Find where the given text appears and provide that cell's center as [X, Y] coordinate. 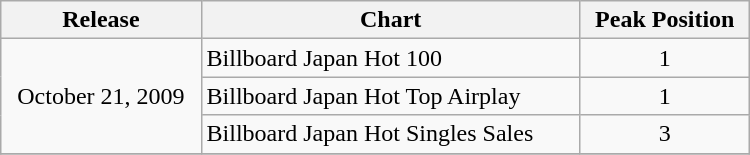
Billboard Japan Hot Top Airplay [390, 96]
Billboard Japan Hot Singles Sales [390, 134]
October 21, 2009 [101, 96]
Billboard Japan Hot 100 [390, 58]
Chart [390, 20]
3 [664, 134]
Peak Position [664, 20]
Release [101, 20]
